Detect which cell encompasses the target text, then output its (X, Y) center coordinate. 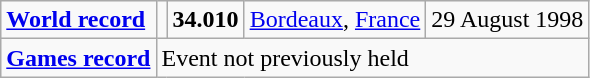
29 August 1998 (508, 20)
World record (78, 20)
Event not previously held (372, 58)
Games record (78, 58)
Bordeaux, France (335, 20)
34.010 (206, 20)
